Pinpoint the cell where the given text exists, returning its (x, y) midpoint coordinate. 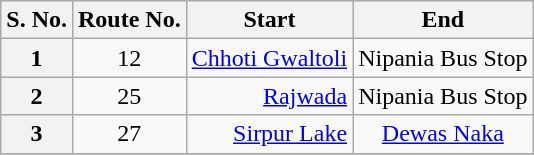
1 (37, 58)
2 (37, 96)
Route No. (129, 20)
Rajwada (269, 96)
25 (129, 96)
Sirpur Lake (269, 134)
Start (269, 20)
Chhoti Gwaltoli (269, 58)
End (443, 20)
Dewas Naka (443, 134)
3 (37, 134)
27 (129, 134)
S. No. (37, 20)
12 (129, 58)
